Return the [X, Y] coordinate for the center point of the cell that contains the specified text.  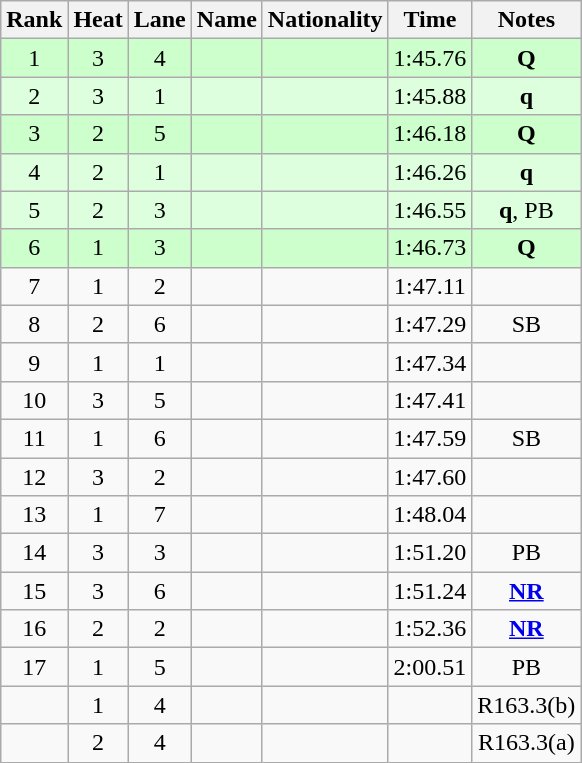
1:45.76 [430, 58]
13 [34, 515]
1:47.11 [430, 286]
1:47.41 [430, 400]
q, PB [526, 210]
2:00.51 [430, 667]
1:45.88 [430, 96]
Notes [526, 20]
10 [34, 400]
Nationality [325, 20]
1:47.29 [430, 324]
11 [34, 438]
9 [34, 362]
Lane [160, 20]
1:46.73 [430, 248]
1:47.60 [430, 477]
16 [34, 629]
8 [34, 324]
1:51.24 [430, 591]
R163.3(a) [526, 743]
1:48.04 [430, 515]
Name [226, 20]
Time [430, 20]
14 [34, 553]
1:52.36 [430, 629]
1:46.26 [430, 172]
1:47.59 [430, 438]
12 [34, 477]
1:51.20 [430, 553]
1:46.18 [430, 134]
1:46.55 [430, 210]
Rank [34, 20]
Heat [98, 20]
15 [34, 591]
1:47.34 [430, 362]
17 [34, 667]
R163.3(b) [526, 705]
